Extract the [X, Y] coordinate from the center of the cell holding the provided text.  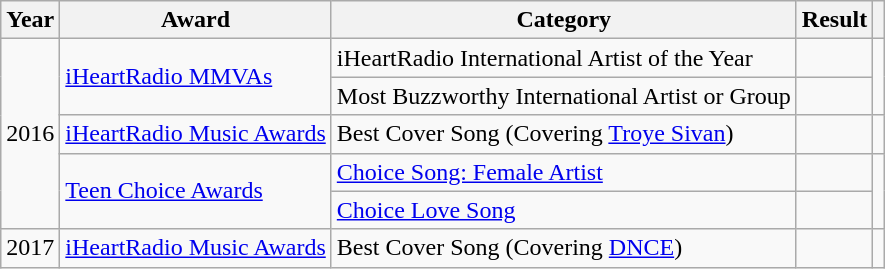
iHeartRadio MMVAs [196, 77]
Most Buzzworthy International Artist or Group [564, 96]
iHeartRadio International Artist of the Year [564, 58]
Award [196, 20]
Best Cover Song (Covering Troye Sivan) [564, 134]
Category [564, 20]
Best Cover Song (Covering DNCE) [564, 248]
Teen Choice Awards [196, 191]
Choice Song: Female Artist [564, 172]
2017 [30, 248]
Result [834, 20]
2016 [30, 134]
Choice Love Song [564, 210]
Year [30, 20]
